Provide the (x, y) coordinate of the cell's center where the given text is located.  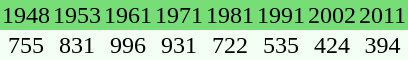
394 (382, 45)
831 (76, 45)
1981 (230, 15)
2011 (382, 15)
535 (280, 45)
931 (178, 45)
2002 (332, 15)
1948 (26, 15)
1971 (178, 15)
1961 (128, 15)
755 (26, 45)
424 (332, 45)
1953 (76, 15)
996 (128, 45)
722 (230, 45)
1991 (280, 15)
